Output the (x, y) coordinate of the center of the cell containing the given text.  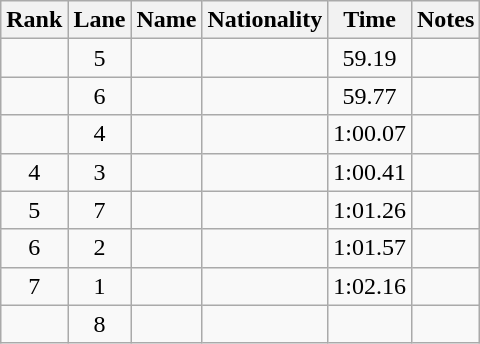
1:01.26 (370, 210)
Notes (445, 20)
8 (100, 324)
1:02.16 (370, 286)
1 (100, 286)
Time (370, 20)
Nationality (265, 20)
Rank (34, 20)
59.77 (370, 96)
1:01.57 (370, 248)
1:00.41 (370, 172)
2 (100, 248)
59.19 (370, 58)
3 (100, 172)
Name (166, 20)
Lane (100, 20)
1:00.07 (370, 134)
